Return (X, Y) of the center of cell containing provided text 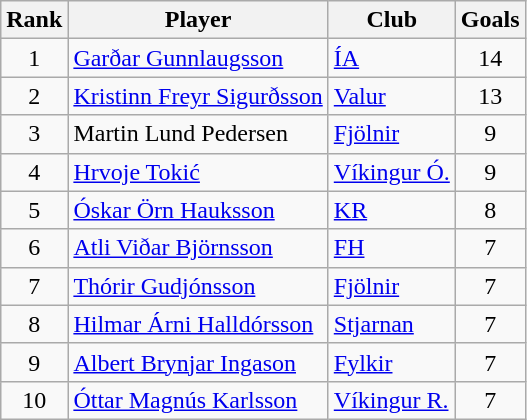
Víkingur R. (392, 400)
Kristinn Freyr Sigurðsson (198, 96)
Atli Viðar Björnsson (198, 248)
Hrvoje Tokić (198, 172)
2 (34, 96)
6 (34, 248)
FH (392, 248)
Rank (34, 20)
3 (34, 134)
Goals (490, 20)
Valur (392, 96)
KR (392, 210)
Fylkir (392, 362)
Club (392, 20)
14 (490, 58)
13 (490, 96)
5 (34, 210)
ÍA (392, 58)
Óskar Örn Hauksson (198, 210)
Albert Brynjar Ingason (198, 362)
4 (34, 172)
Stjarnan (392, 324)
Óttar Magnús Karlsson (198, 400)
Víkingur Ó. (392, 172)
Thórir Gudjónsson (198, 286)
1 (34, 58)
Hilmar Árni Halldórsson (198, 324)
Martin Lund Pedersen (198, 134)
Player (198, 20)
Garðar Gunnlaugsson (198, 58)
10 (34, 400)
